Return [x, y] of the center of cell containing provided text 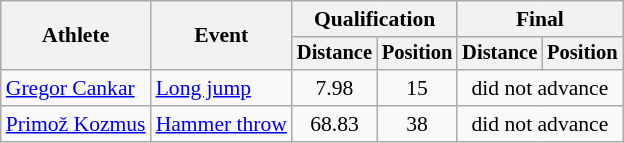
Gregor Cankar [76, 88]
Event [222, 36]
15 [417, 88]
Hammer throw [222, 124]
Athlete [76, 36]
Final [540, 19]
38 [417, 124]
7.98 [334, 88]
68.83 [334, 124]
Qualification [374, 19]
Primož Kozmus [76, 124]
Long jump [222, 88]
